Provide the [X, Y] coordinate of the cell's center where the given text is located.  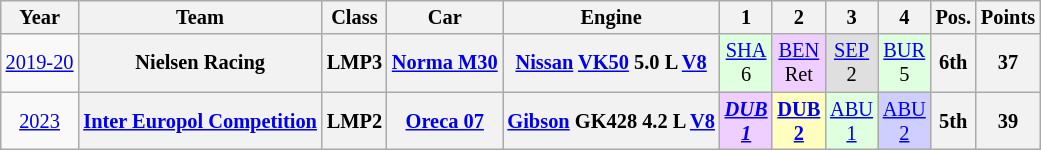
DUB2 [798, 121]
DUB1 [746, 121]
3 [852, 17]
LMP2 [354, 121]
37 [1008, 63]
Nielsen Racing [200, 63]
ABU1 [852, 121]
2023 [40, 121]
Points [1008, 17]
BENRet [798, 63]
Inter Europol Competition [200, 121]
Year [40, 17]
4 [904, 17]
Gibson GK428 4.2 L V8 [610, 121]
Class [354, 17]
Pos. [954, 17]
LMP3 [354, 63]
Team [200, 17]
SEP2 [852, 63]
2019-20 [40, 63]
1 [746, 17]
2 [798, 17]
BUR5 [904, 63]
SHA6 [746, 63]
Car [445, 17]
Norma M30 [445, 63]
Oreca 07 [445, 121]
5th [954, 121]
Nissan VK50 5.0 L V8 [610, 63]
6th [954, 63]
ABU2 [904, 121]
Engine [610, 17]
39 [1008, 121]
